Return the [x, y] coordinate for the center point of the cell that contains the specified text.  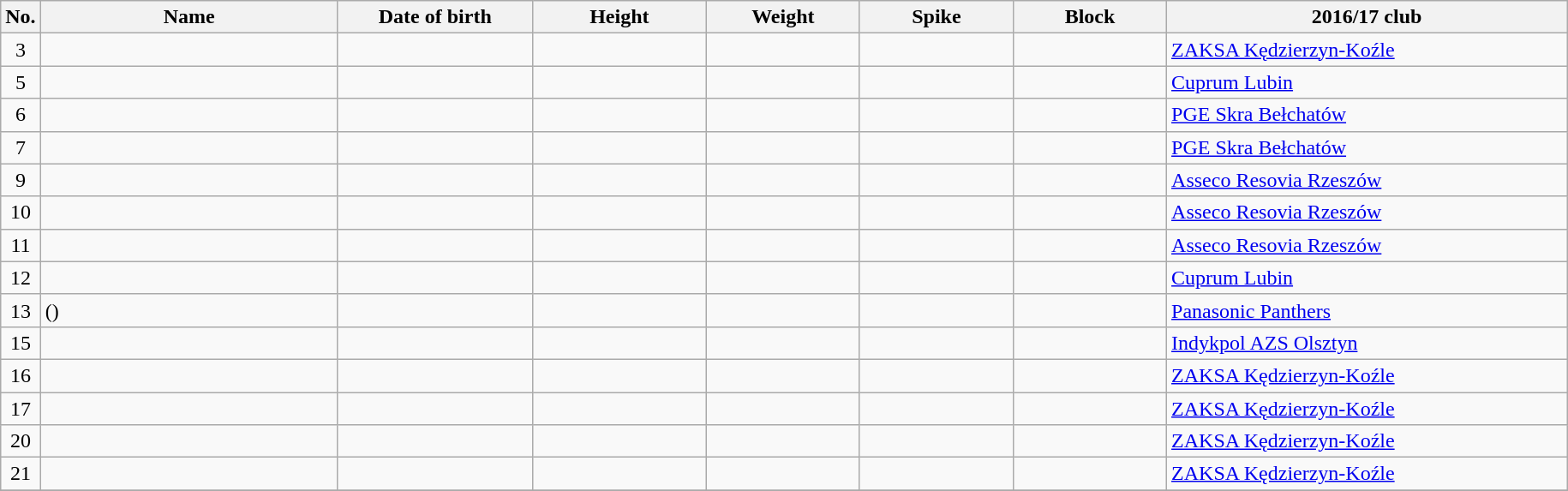
() [189, 310]
2016/17 club [1368, 17]
Date of birth [435, 17]
12 [21, 278]
5 [21, 82]
Indykpol AZS Olsztyn [1368, 343]
20 [21, 441]
13 [21, 310]
10 [21, 213]
No. [21, 17]
9 [21, 180]
21 [21, 474]
3 [21, 50]
15 [21, 343]
7 [21, 147]
Name [189, 17]
Panasonic Panthers [1368, 310]
Weight [783, 17]
Spike [936, 17]
11 [21, 245]
6 [21, 115]
Block [1090, 17]
Height [619, 17]
16 [21, 375]
17 [21, 409]
